Find where the given text appears and provide that cell's center as (x, y) coordinate. 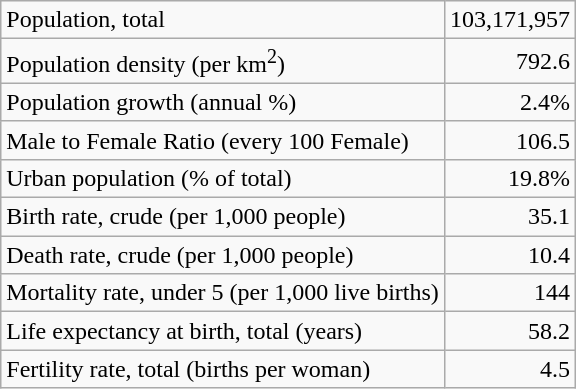
4.5 (510, 369)
Life expectancy at birth, total (years) (223, 331)
19.8% (510, 178)
35.1 (510, 217)
Birth rate, crude (per 1,000 people) (223, 217)
106.5 (510, 140)
2.4% (510, 102)
10.4 (510, 255)
Population growth (annual %) (223, 102)
Population density (per km2) (223, 62)
Male to Female Ratio (every 100 Female) (223, 140)
Death rate, crude (per 1,000 people) (223, 255)
792.6 (510, 62)
Urban population (% of total) (223, 178)
103,171,957 (510, 20)
Population, total (223, 20)
Fertility rate, total (births per woman) (223, 369)
144 (510, 293)
58.2 (510, 331)
Mortality rate, under 5 (per 1,000 live births) (223, 293)
